Scan for the cell matching the given text and deliver its [X, Y] coordinate at center. 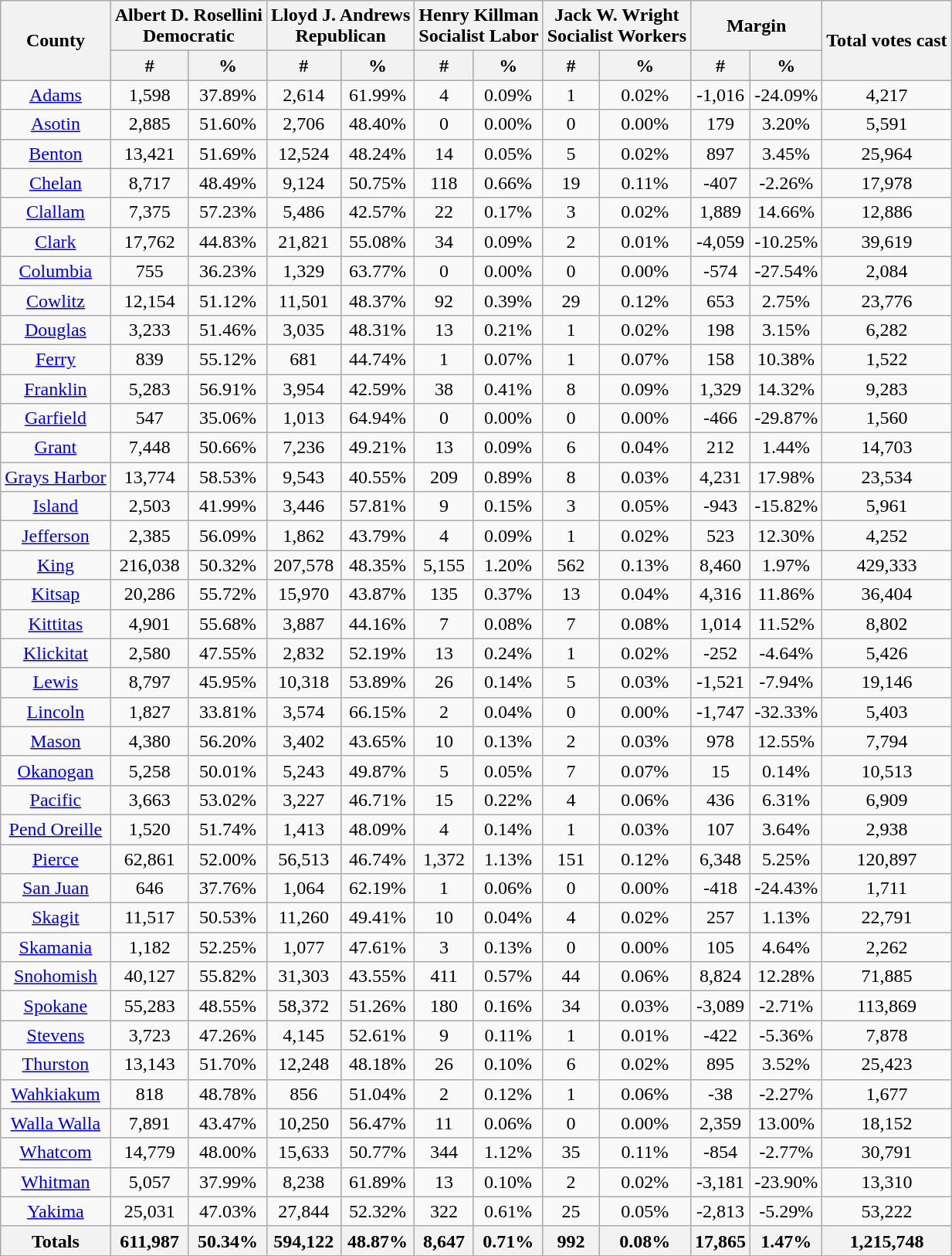
198 [721, 330]
1,862 [303, 536]
1.97% [786, 565]
-10.25% [786, 242]
King [56, 565]
55,283 [150, 1006]
-2,813 [721, 1211]
755 [150, 271]
-943 [721, 506]
48.09% [378, 829]
594,122 [303, 1241]
-3,089 [721, 1006]
Kitsap [56, 594]
57.81% [378, 506]
43.87% [378, 594]
-1,521 [721, 682]
1,598 [150, 95]
0.41% [508, 388]
48.24% [378, 154]
Franklin [56, 388]
50.32% [227, 565]
22 [444, 212]
13,143 [150, 1065]
3,227 [303, 800]
62.19% [378, 889]
63.77% [378, 271]
-574 [721, 271]
4,231 [721, 477]
12.28% [786, 977]
209 [444, 477]
4,252 [887, 536]
56.91% [227, 388]
411 [444, 977]
-2.26% [786, 183]
5,426 [887, 653]
4,901 [150, 624]
52.00% [227, 859]
66.15% [378, 712]
-38 [721, 1094]
39,619 [887, 242]
8,460 [721, 565]
Chelan [56, 183]
52.61% [378, 1035]
Grays Harbor [56, 477]
-466 [721, 418]
10,513 [887, 770]
Clallam [56, 212]
10.38% [786, 359]
48.55% [227, 1006]
14 [444, 154]
52.32% [378, 1211]
0.39% [508, 300]
Lewis [56, 682]
14,703 [887, 448]
Jack W. WrightSocialist Workers [616, 26]
50.01% [227, 770]
135 [444, 594]
Wahkiakum [56, 1094]
48.78% [227, 1094]
23,776 [887, 300]
4.64% [786, 947]
4,217 [887, 95]
0.22% [508, 800]
8,647 [444, 1241]
-1,016 [721, 95]
1.44% [786, 448]
56.09% [227, 536]
37.76% [227, 889]
11,517 [150, 918]
3,574 [303, 712]
46.71% [378, 800]
1,014 [721, 624]
1,413 [303, 829]
1,215,748 [887, 1241]
48.31% [378, 330]
7,794 [887, 741]
Lincoln [56, 712]
Albert D. RoselliniDemocratic [188, 26]
Mason [56, 741]
Thurston [56, 1065]
-3,181 [721, 1182]
40.55% [378, 477]
158 [721, 359]
Garfield [56, 418]
429,333 [887, 565]
17,978 [887, 183]
38 [444, 388]
0.24% [508, 653]
895 [721, 1065]
52.25% [227, 947]
322 [444, 1211]
7,236 [303, 448]
50.66% [227, 448]
6,348 [721, 859]
Columbia [56, 271]
2,262 [887, 947]
21,821 [303, 242]
48.87% [378, 1241]
19 [571, 183]
42.59% [378, 388]
3,723 [150, 1035]
611,987 [150, 1241]
5,258 [150, 770]
53.89% [378, 682]
653 [721, 300]
45.95% [227, 682]
Adams [56, 95]
3,446 [303, 506]
13.00% [786, 1123]
839 [150, 359]
51.69% [227, 154]
25 [571, 1211]
15,633 [303, 1153]
48.49% [227, 183]
12,524 [303, 154]
3.45% [786, 154]
0.71% [508, 1241]
11.52% [786, 624]
Whatcom [56, 1153]
818 [150, 1094]
8,797 [150, 682]
Asotin [56, 124]
Margin [757, 26]
20,286 [150, 594]
-2.71% [786, 1006]
4,145 [303, 1035]
48.35% [378, 565]
47.26% [227, 1035]
2,614 [303, 95]
49.21% [378, 448]
48.40% [378, 124]
36,404 [887, 594]
Skamania [56, 947]
992 [571, 1241]
56.47% [378, 1123]
9,543 [303, 477]
12.30% [786, 536]
1,182 [150, 947]
1,064 [303, 889]
1,077 [303, 947]
107 [721, 829]
29 [571, 300]
8,238 [303, 1182]
12,886 [887, 212]
13,774 [150, 477]
27,844 [303, 1211]
17,762 [150, 242]
Okanogan [56, 770]
53.02% [227, 800]
3.52% [786, 1065]
5,961 [887, 506]
1,560 [887, 418]
10,250 [303, 1123]
2,385 [150, 536]
212 [721, 448]
23,534 [887, 477]
51.12% [227, 300]
Henry KillmanSocialist Labor [479, 26]
56,513 [303, 859]
3,887 [303, 624]
-27.54% [786, 271]
5.25% [786, 859]
-854 [721, 1153]
50.34% [227, 1241]
14.66% [786, 212]
55.68% [227, 624]
Jefferson [56, 536]
25,031 [150, 1211]
Whitman [56, 1182]
51.74% [227, 829]
37.99% [227, 1182]
9,124 [303, 183]
Spokane [56, 1006]
257 [721, 918]
15,970 [303, 594]
48.00% [227, 1153]
646 [150, 889]
1,711 [887, 889]
0.89% [508, 477]
3,663 [150, 800]
1,372 [444, 859]
0.66% [508, 183]
4,380 [150, 741]
151 [571, 859]
11.86% [786, 594]
547 [150, 418]
2,580 [150, 653]
216,038 [150, 565]
17.98% [786, 477]
58.53% [227, 477]
Stevens [56, 1035]
Yakima [56, 1211]
-5.36% [786, 1035]
8,717 [150, 183]
-23.90% [786, 1182]
14,779 [150, 1153]
51.04% [378, 1094]
43.65% [378, 741]
1,827 [150, 712]
6,282 [887, 330]
3,954 [303, 388]
-1,747 [721, 712]
344 [444, 1153]
14.32% [786, 388]
3.15% [786, 330]
7,891 [150, 1123]
3,233 [150, 330]
-15.82% [786, 506]
47.61% [378, 947]
0.57% [508, 977]
1,677 [887, 1094]
1,520 [150, 829]
55.08% [378, 242]
Lloyd J. AndrewsRepublican [340, 26]
179 [721, 124]
523 [721, 536]
120,897 [887, 859]
San Juan [56, 889]
61.89% [378, 1182]
1,522 [887, 359]
-7.94% [786, 682]
0.16% [508, 1006]
12,248 [303, 1065]
Klickitat [56, 653]
55.12% [227, 359]
-2.77% [786, 1153]
113,869 [887, 1006]
436 [721, 800]
50.53% [227, 918]
562 [571, 565]
43.47% [227, 1123]
1.12% [508, 1153]
71,885 [887, 977]
11 [444, 1123]
105 [721, 947]
49.87% [378, 770]
5,243 [303, 770]
3,402 [303, 741]
35 [571, 1153]
53,222 [887, 1211]
12.55% [786, 741]
64.94% [378, 418]
Totals [56, 1241]
0.21% [508, 330]
3,035 [303, 330]
13,310 [887, 1182]
47.03% [227, 1211]
-4.64% [786, 653]
44.83% [227, 242]
2,706 [303, 124]
-418 [721, 889]
5,283 [150, 388]
Total votes cast [887, 40]
1.47% [786, 1241]
2.75% [786, 300]
13,421 [150, 154]
17,865 [721, 1241]
43.79% [378, 536]
5,057 [150, 1182]
6,909 [887, 800]
Clark [56, 242]
Kittitas [56, 624]
9,283 [887, 388]
50.75% [378, 183]
48.37% [378, 300]
42.57% [378, 212]
51.70% [227, 1065]
2,938 [887, 829]
856 [303, 1094]
0.37% [508, 594]
3.20% [786, 124]
2,084 [887, 271]
50.77% [378, 1153]
Snohomish [56, 977]
-24.43% [786, 889]
1.20% [508, 565]
18,152 [887, 1123]
0.61% [508, 1211]
37.89% [227, 95]
8,824 [721, 977]
51.26% [378, 1006]
-4,059 [721, 242]
3.64% [786, 829]
897 [721, 154]
2,503 [150, 506]
-407 [721, 183]
-5.29% [786, 1211]
56.20% [227, 741]
5,155 [444, 565]
5,591 [887, 124]
25,423 [887, 1065]
2,885 [150, 124]
62,861 [150, 859]
7,448 [150, 448]
-252 [721, 653]
25,964 [887, 154]
43.55% [378, 977]
22,791 [887, 918]
55.72% [227, 594]
92 [444, 300]
-2.27% [786, 1094]
61.99% [378, 95]
Walla Walla [56, 1123]
46.74% [378, 859]
35.06% [227, 418]
681 [303, 359]
30,791 [887, 1153]
5,486 [303, 212]
44 [571, 977]
33.81% [227, 712]
Island [56, 506]
Skagit [56, 918]
44.16% [378, 624]
7,375 [150, 212]
Pend Oreille [56, 829]
6.31% [786, 800]
49.41% [378, 918]
57.23% [227, 212]
978 [721, 741]
118 [444, 183]
Pacific [56, 800]
12,154 [150, 300]
7,878 [887, 1035]
-24.09% [786, 95]
2,359 [721, 1123]
-32.33% [786, 712]
Ferry [56, 359]
0.17% [508, 212]
2,832 [303, 653]
31,303 [303, 977]
55.82% [227, 977]
-422 [721, 1035]
1,889 [721, 212]
Douglas [56, 330]
51.46% [227, 330]
Cowlitz [56, 300]
11,501 [303, 300]
40,127 [150, 977]
47.55% [227, 653]
44.74% [378, 359]
180 [444, 1006]
Grant [56, 448]
36.23% [227, 271]
11,260 [303, 918]
4,316 [721, 594]
5,403 [887, 712]
8,802 [887, 624]
51.60% [227, 124]
19,146 [887, 682]
-29.87% [786, 418]
48.18% [378, 1065]
52.19% [378, 653]
0.15% [508, 506]
County [56, 40]
207,578 [303, 565]
1,013 [303, 418]
41.99% [227, 506]
Benton [56, 154]
Pierce [56, 859]
10,318 [303, 682]
58,372 [303, 1006]
